Capture the cell that displays the provided text and extract its (X, Y) central coordinate. 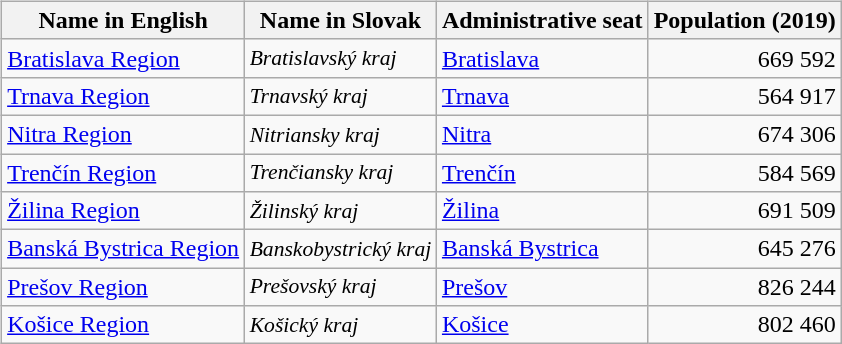
Košice (542, 325)
691 509 (744, 211)
Banskobystrický kraj (341, 249)
Trenčiansky kraj (341, 173)
Žilina (542, 211)
Bratislavský kraj (341, 58)
Bratislava Region (124, 58)
Žilina Region (124, 211)
Prešovský kraj (341, 287)
Trenčín (542, 173)
Prešov Region (124, 287)
Košice Region (124, 325)
Nitra (542, 134)
802 460 (744, 325)
Population (2019) (744, 20)
564 917 (744, 96)
Prešov (542, 287)
Košický kraj (341, 325)
Nitra Region (124, 134)
Trenčín Region (124, 173)
Banská Bystrica Region (124, 249)
826 244 (744, 287)
Administrative seat (542, 20)
Name in Slovak (341, 20)
669 592 (744, 58)
645 276 (744, 249)
674 306 (744, 134)
Žilinský kraj (341, 211)
Trnava Region (124, 96)
Trnavský kraj (341, 96)
Name in English (124, 20)
Trnava (542, 96)
584 569 (744, 173)
Banská Bystrica (542, 249)
Nitriansky kraj (341, 134)
Bratislava (542, 58)
